Search for the cell housing the specified text and yield its (X, Y) center coordinate. 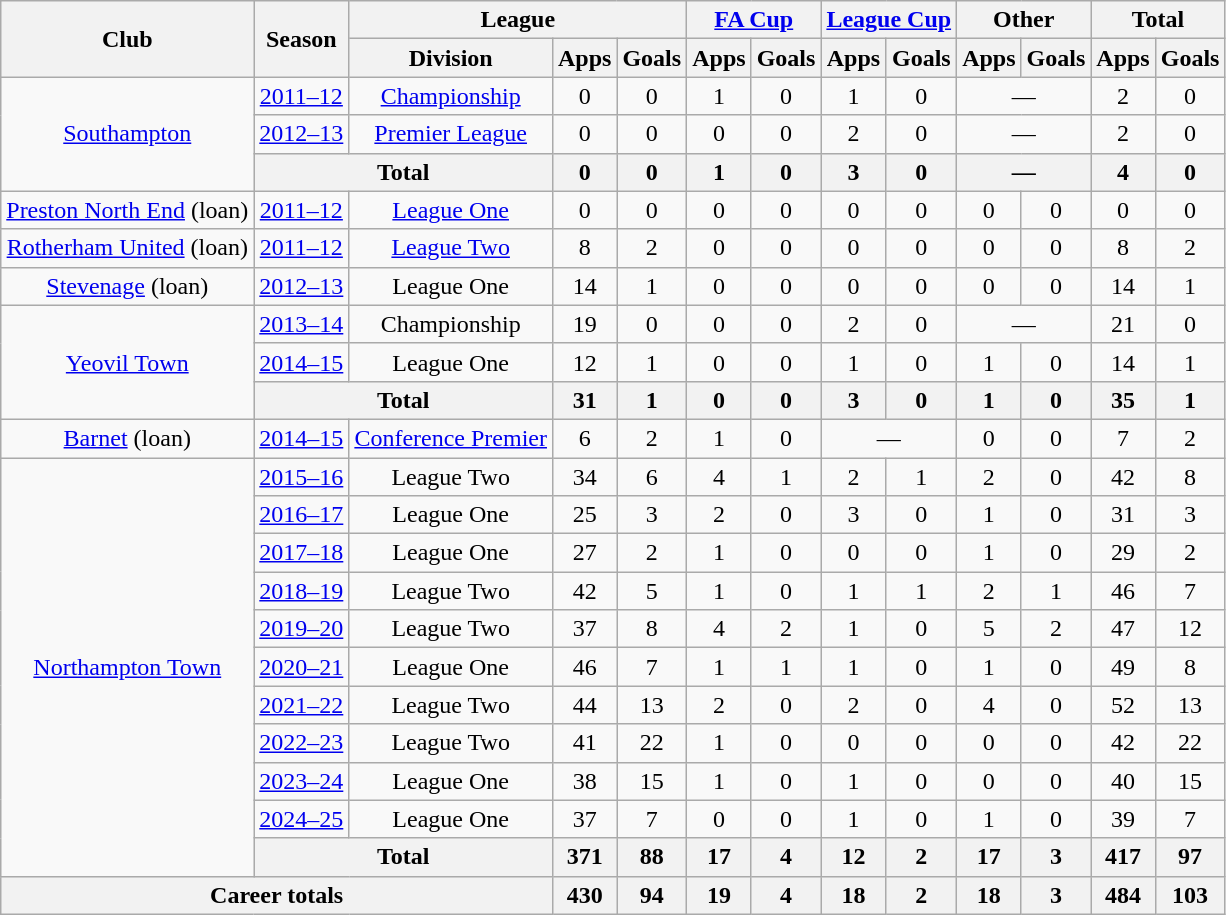
25 (584, 515)
FA Cup (754, 20)
52 (1123, 705)
2015–16 (302, 477)
38 (584, 781)
Stevenage (loan) (128, 286)
Barnet (loan) (128, 438)
2019–20 (302, 629)
2023–24 (302, 781)
Preston North End (loan) (128, 210)
Conference Premier (451, 438)
2020–21 (302, 667)
41 (584, 743)
Season (302, 39)
21 (1123, 324)
430 (584, 895)
94 (652, 895)
League (518, 20)
103 (1190, 895)
40 (1123, 781)
417 (1123, 857)
Division (451, 58)
97 (1190, 857)
2013–14 (302, 324)
Yeovil Town (128, 362)
Club (128, 39)
Southampton (128, 134)
Rotherham United (loan) (128, 248)
2016–17 (302, 515)
35 (1123, 400)
88 (652, 857)
2018–19 (302, 591)
Northampton Town (128, 668)
Premier League (451, 134)
27 (584, 553)
49 (1123, 667)
47 (1123, 629)
Career totals (277, 895)
2024–25 (302, 819)
Other (1024, 20)
2017–18 (302, 553)
44 (584, 705)
2022–23 (302, 743)
2021–22 (302, 705)
League Cup (889, 20)
484 (1123, 895)
39 (1123, 819)
371 (584, 857)
29 (1123, 553)
34 (584, 477)
